Detect which cell encompasses the target text, then output its (X, Y) center coordinate. 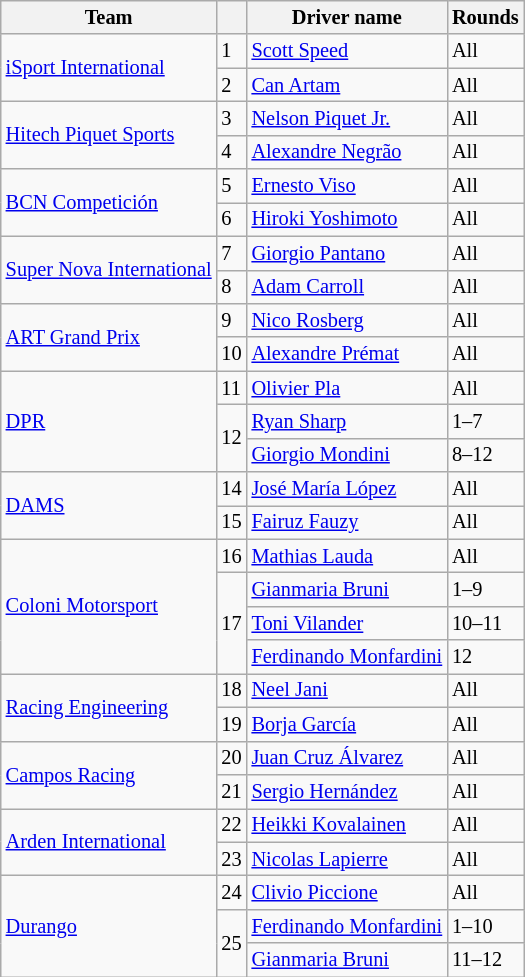
Arden International (109, 842)
25 (232, 942)
Sergio Hernández (348, 791)
BCN Competición (109, 202)
Fairuz Fauzy (348, 522)
1–7 (486, 421)
Giorgio Mondini (348, 455)
Durango (109, 926)
Neel Jani (348, 690)
Ernesto Viso (348, 186)
17 (232, 622)
Mathias Lauda (348, 556)
Heikki Kovalainen (348, 825)
Nicolas Lapierre (348, 859)
DAMS (109, 506)
Giorgio Pantano (348, 253)
Olivier Pla (348, 388)
Juan Cruz Álvarez (348, 758)
14 (232, 489)
iSport International (109, 68)
Nelson Piquet Jr. (348, 118)
Rounds (486, 17)
Racing Engineering (109, 706)
Borja García (348, 724)
8–12 (486, 455)
20 (232, 758)
Ryan Sharp (348, 421)
Campos Racing (109, 774)
1–10 (486, 926)
4 (232, 152)
11 (232, 388)
10 (232, 354)
Coloni Motorsport (109, 606)
ART Grand Prix (109, 336)
22 (232, 825)
Driver name (348, 17)
José María López (348, 489)
8 (232, 287)
Alexandre Prémat (348, 354)
Nico Rosberg (348, 320)
9 (232, 320)
7 (232, 253)
19 (232, 724)
6 (232, 219)
Alexandre Negrão (348, 152)
Hitech Piquet Sports (109, 134)
Adam Carroll (348, 287)
3 (232, 118)
1–9 (486, 589)
5 (232, 186)
15 (232, 522)
16 (232, 556)
Super Nova International (109, 270)
Team (109, 17)
24 (232, 892)
18 (232, 690)
DPR (109, 422)
11–12 (486, 960)
21 (232, 791)
1 (232, 51)
Scott Speed (348, 51)
Can Artam (348, 85)
Clivio Piccione (348, 892)
23 (232, 859)
Hiroki Yoshimoto (348, 219)
10–11 (486, 623)
2 (232, 85)
Toni Vilander (348, 623)
